Find where the given text appears and provide that cell's center as [x, y] coordinate. 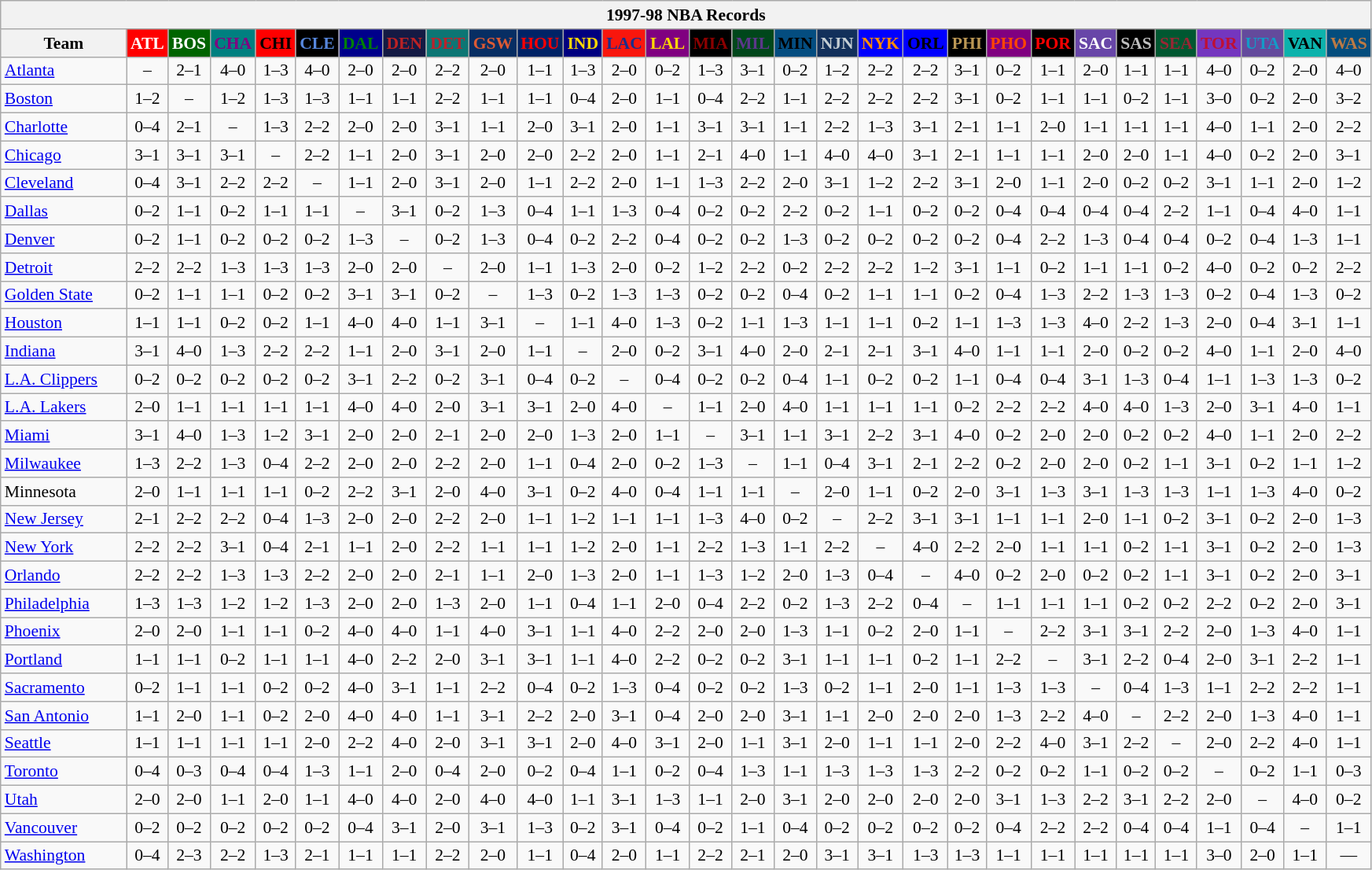
WAS [1349, 43]
MIL [753, 43]
Miami [64, 436]
Portland [64, 660]
3–2 [1349, 99]
DEN [404, 43]
Milwaukee [64, 463]
TOR [1219, 43]
NYK [881, 43]
POR [1053, 43]
Minnesota [64, 492]
Seattle [64, 743]
Charlotte [64, 127]
NJN [837, 43]
Washington [64, 856]
Toronto [64, 772]
HOU [539, 43]
DET [448, 43]
Dallas [64, 212]
SAC [1096, 43]
ORL [926, 43]
LAC [624, 43]
PHO [1008, 43]
Denver [64, 239]
2–3 [189, 856]
Houston [64, 323]
Team [64, 43]
GSW [494, 43]
SEA [1176, 43]
DAL [361, 43]
UTA [1263, 43]
Cleveland [64, 183]
ATL [148, 43]
MIA [710, 43]
Golden State [64, 295]
L.A. Clippers [64, 379]
New York [64, 547]
Phoenix [64, 632]
IND [583, 43]
CLE [318, 43]
SAS [1136, 43]
VAN [1305, 43]
Atlanta [64, 71]
Orlando [64, 576]
BOS [189, 43]
New Jersey [64, 519]
CHI [275, 43]
Chicago [64, 155]
Vancouver [64, 828]
Indiana [64, 352]
Utah [64, 800]
— [1349, 856]
Boston [64, 99]
CHA [233, 43]
LAL [668, 43]
MIN [795, 43]
PHI [967, 43]
Detroit [64, 267]
Sacramento [64, 688]
L.A. Lakers [64, 407]
San Antonio [64, 716]
1997-98 NBA Records [686, 15]
Philadelphia [64, 603]
